Provide the [x, y] coordinate of the cell's center where the given text is located.  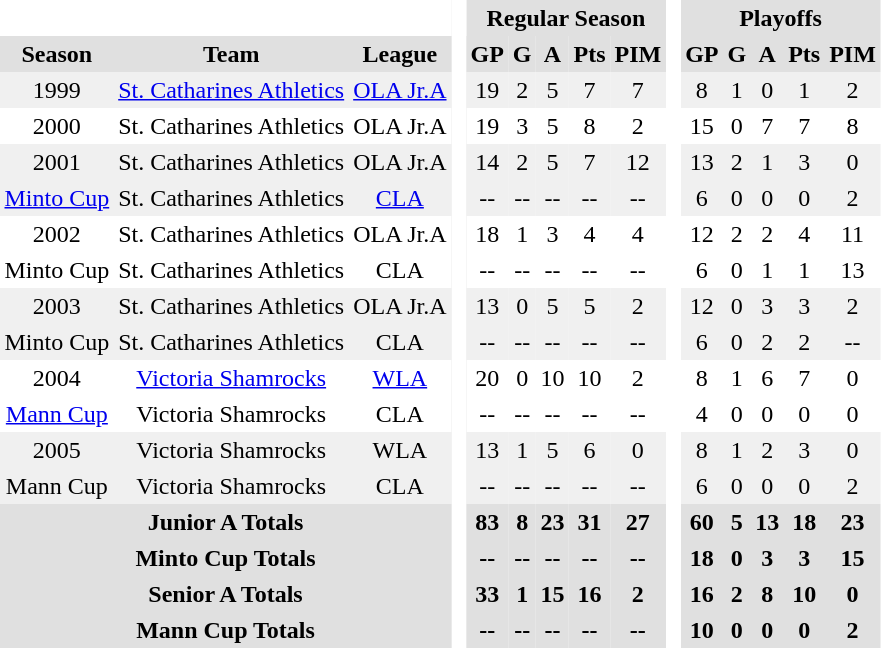
Playoffs [781, 18]
Team [232, 54]
Mann Cup Totals [226, 630]
Junior A Totals [226, 522]
2000 [57, 126]
Senior A Totals [226, 594]
33 [487, 594]
20 [487, 378]
2003 [57, 306]
27 [638, 522]
60 [702, 522]
1999 [57, 90]
Season [57, 54]
11 [853, 234]
2001 [57, 162]
14 [487, 162]
League [400, 54]
2004 [57, 378]
31 [590, 522]
2002 [57, 234]
Regular Season [566, 18]
83 [487, 522]
Minto Cup Totals [226, 558]
2005 [57, 450]
